Capture the cell that displays the provided text and extract its (X, Y) central coordinate. 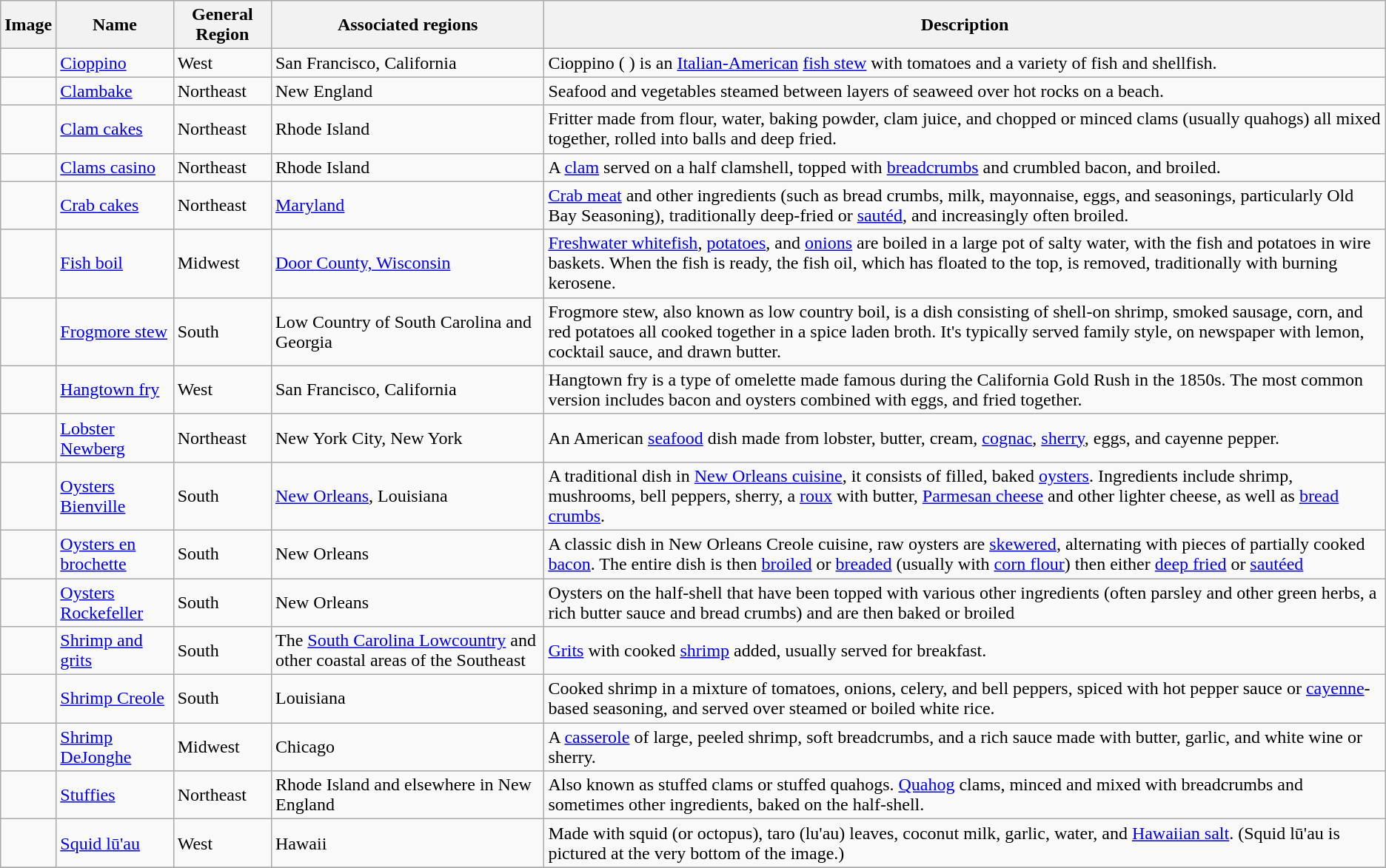
Stuffies (115, 795)
Louisiana (407, 699)
Image (28, 25)
Rhode Island and elsewhere in New England (407, 795)
Hawaii (407, 844)
Clambake (115, 91)
A clam served on a half clamshell, topped with breadcrumbs and crumbled bacon, and broiled. (965, 167)
Low Country of South Carolina and Georgia (407, 332)
Cioppino ( ) is an Italian-American fish stew with tomatoes and a variety of fish and shellfish. (965, 63)
Seafood and vegetables steamed between layers of seaweed over hot rocks on a beach. (965, 91)
General Region (222, 25)
Lobster Newberg (115, 438)
Shrimp DeJonghe (115, 747)
Associated regions (407, 25)
Maryland (407, 206)
An American seafood dish made from lobster, butter, cream, cognac, sherry, eggs, and cayenne pepper. (965, 438)
Oysters en brochette (115, 554)
Frogmore stew (115, 332)
Door County, Wisconsin (407, 263)
The South Carolina Lowcountry and other coastal areas of the Southeast (407, 651)
Hangtown fry (115, 389)
A casserole of large, peeled shrimp, soft breadcrumbs, and a rich sauce made with butter, garlic, and white wine or sherry. (965, 747)
Name (115, 25)
Clam cakes (115, 129)
Shrimp and grits (115, 651)
New York City, New York (407, 438)
Cioppino (115, 63)
New Orleans, Louisiana (407, 496)
Squid lū'au (115, 844)
Chicago (407, 747)
New England (407, 91)
Grits with cooked shrimp added, usually served for breakfast. (965, 651)
Clams casino (115, 167)
Description (965, 25)
Fish boil (115, 263)
Crab cakes (115, 206)
Oysters Rockefeller (115, 602)
Oysters Bienville (115, 496)
Shrimp Creole (115, 699)
